Detect which cell encompasses the target text, then output its (x, y) center coordinate. 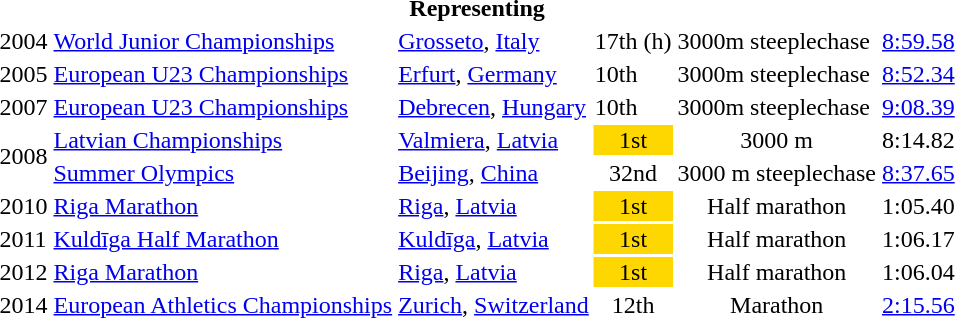
Grosseto, Italy (494, 41)
Kuldīga, Latvia (494, 239)
Kuldīga Half Marathon (223, 239)
Beijing, China (494, 173)
Debrecen, Hungary (494, 107)
Latvian Championships (223, 140)
32nd (633, 173)
Summer Olympics (223, 173)
3000 m steeplechase (777, 173)
Valmiera, Latvia (494, 140)
17th (h) (633, 41)
3000 m (777, 140)
Erfurt, Germany (494, 74)
World Junior Championships (223, 41)
